Return the [X, Y] coordinate for the center point of the cell that contains the specified text.  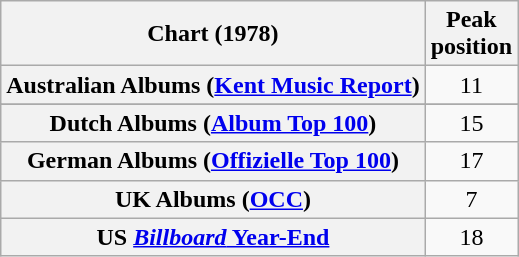
Peakposition [471, 34]
US Billboard Year-End [213, 237]
17 [471, 161]
15 [471, 123]
Chart (1978) [213, 34]
German Albums (Offizielle Top 100) [213, 161]
11 [471, 85]
UK Albums (OCC) [213, 199]
7 [471, 199]
Australian Albums (Kent Music Report) [213, 85]
Dutch Albums (Album Top 100) [213, 123]
18 [471, 237]
